Locate the cell with the specified text and output its [X, Y] center coordinate. 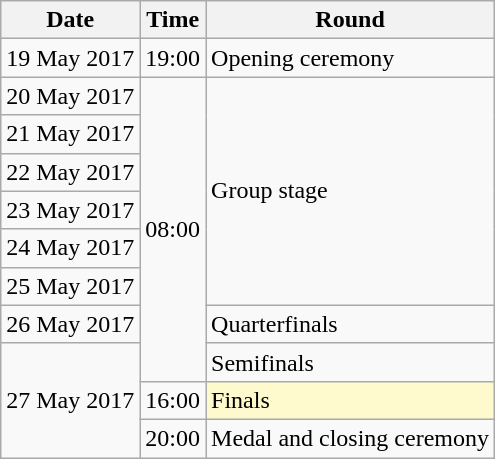
Semifinals [350, 362]
24 May 2017 [70, 248]
08:00 [173, 229]
Opening ceremony [350, 58]
Group stage [350, 191]
16:00 [173, 400]
26 May 2017 [70, 324]
Medal and closing ceremony [350, 438]
22 May 2017 [70, 172]
20 May 2017 [70, 96]
19 May 2017 [70, 58]
27 May 2017 [70, 400]
19:00 [173, 58]
Quarterfinals [350, 324]
23 May 2017 [70, 210]
Time [173, 20]
20:00 [173, 438]
Round [350, 20]
25 May 2017 [70, 286]
Finals [350, 400]
Date [70, 20]
21 May 2017 [70, 134]
